Capture the cell that displays the provided text and extract its (x, y) central coordinate. 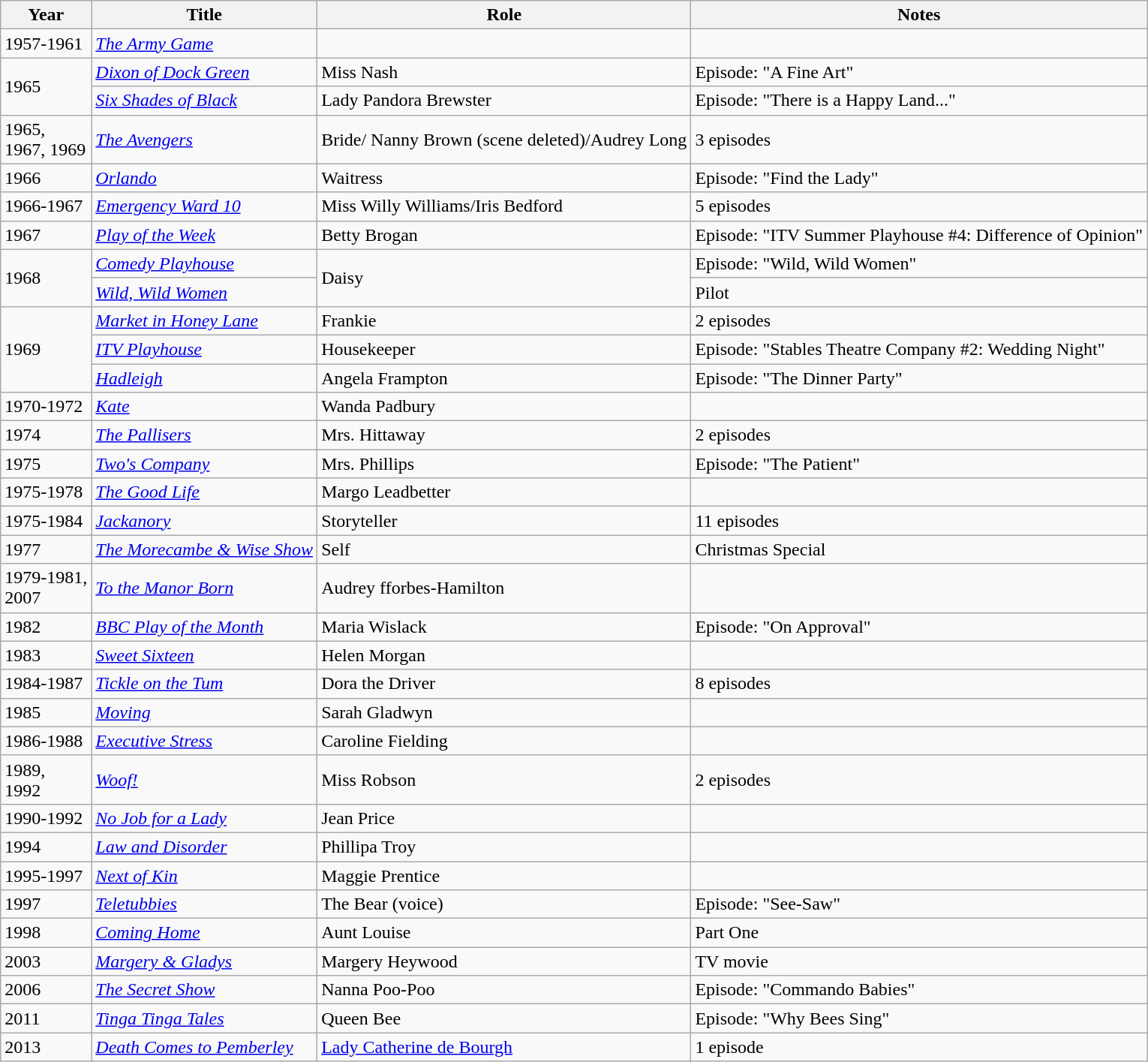
Margery & Gladys (204, 961)
Nanna Poo-Poo (504, 990)
1975 (47, 464)
Comedy Playhouse (204, 263)
2006 (47, 990)
1975-1984 (47, 521)
The Bear (voice) (504, 904)
Audrey fforbes-Hamilton (504, 588)
1984-1987 (47, 684)
Episode: "Wild, Wild Women" (919, 263)
Emergency Ward 10 (204, 206)
1982 (47, 627)
Teletubbies (204, 904)
Next of Kin (204, 876)
5 episodes (919, 206)
Episode: "Stables Theatre Company #2: Wedding Night" (919, 349)
Market in Honey Lane (204, 320)
Self (504, 549)
Maggie Prentice (504, 876)
The Morecambe & Wise Show (204, 549)
Executive Stress (204, 741)
1966-1967 (47, 206)
Maria Wislack (504, 627)
Moving (204, 712)
Caroline Fielding (504, 741)
1965 (47, 86)
11 episodes (919, 521)
2013 (47, 1047)
Episode: "On Approval" (919, 627)
Play of the Week (204, 235)
Daisy (504, 278)
1974 (47, 435)
Death Comes to Pemberley (204, 1047)
1997 (47, 904)
1969 (47, 349)
1970-1972 (47, 407)
Title (204, 15)
Miss Nash (504, 72)
Orlando (204, 178)
Year (47, 15)
Miss Willy Williams/Iris Bedford (504, 206)
1995-1997 (47, 876)
The Army Game (204, 44)
Betty Brogan (504, 235)
Episode: "Find the Lady" (919, 178)
TV movie (919, 961)
1986-1988 (47, 741)
Kate (204, 407)
1 episode (919, 1047)
1985 (47, 712)
Tinga Tinga Tales (204, 1018)
Helen Morgan (504, 655)
BBC Play of the Month (204, 627)
Wild, Wild Women (204, 292)
Lady Pandora Brewster (504, 101)
Angela Frampton (504, 378)
1979-1981,2007 (47, 588)
Miss Robson (504, 779)
Christmas Special (919, 549)
The Avengers (204, 140)
Mrs. Hittaway (504, 435)
To the Manor Born (204, 588)
Episode: "ITV Summer Playhouse #4: Difference of Opinion" (919, 235)
The Good Life (204, 492)
Mrs. Phillips (504, 464)
Role (504, 15)
Episode: "The Dinner Party" (919, 378)
Law and Disorder (204, 847)
Jean Price (504, 818)
1968 (47, 278)
Margo Leadbetter (504, 492)
Queen Bee (504, 1018)
Episode: "See-Saw" (919, 904)
Dixon of Dock Green (204, 72)
Housekeeper (504, 349)
No Job for a Lady (204, 818)
1967 (47, 235)
Waitress (504, 178)
Phillipa Troy (504, 847)
ITV Playhouse (204, 349)
Tickle on the Tum (204, 684)
Coming Home (204, 933)
Jackanory (204, 521)
Episode: "Commando Babies" (919, 990)
1975-1978 (47, 492)
Part One (919, 933)
3 episodes (919, 140)
1966 (47, 178)
2003 (47, 961)
Bride/ Nanny Brown (scene deleted)/Audrey Long (504, 140)
Storyteller (504, 521)
1957-1961 (47, 44)
1977 (47, 549)
Margery Heywood (504, 961)
Notes (919, 15)
Pilot (919, 292)
2011 (47, 1018)
1990-1992 (47, 818)
1998 (47, 933)
The Secret Show (204, 990)
1965,1967, 1969 (47, 140)
Episode: "The Patient" (919, 464)
1983 (47, 655)
Dora the Driver (504, 684)
Sweet Sixteen (204, 655)
Wanda Padbury (504, 407)
1989,1992 (47, 779)
Frankie (504, 320)
Sarah Gladwyn (504, 712)
The Pallisers (204, 435)
Episode: "Why Bees Sing" (919, 1018)
Two's Company (204, 464)
Six Shades of Black (204, 101)
Lady Catherine de Bourgh (504, 1047)
Episode: "There is a Happy Land..." (919, 101)
1994 (47, 847)
Episode: "A Fine Art" (919, 72)
8 episodes (919, 684)
Aunt Louise (504, 933)
Hadleigh (204, 378)
Woof! (204, 779)
